Provide the [x, y] coordinate of the cell's center where the given text is located.  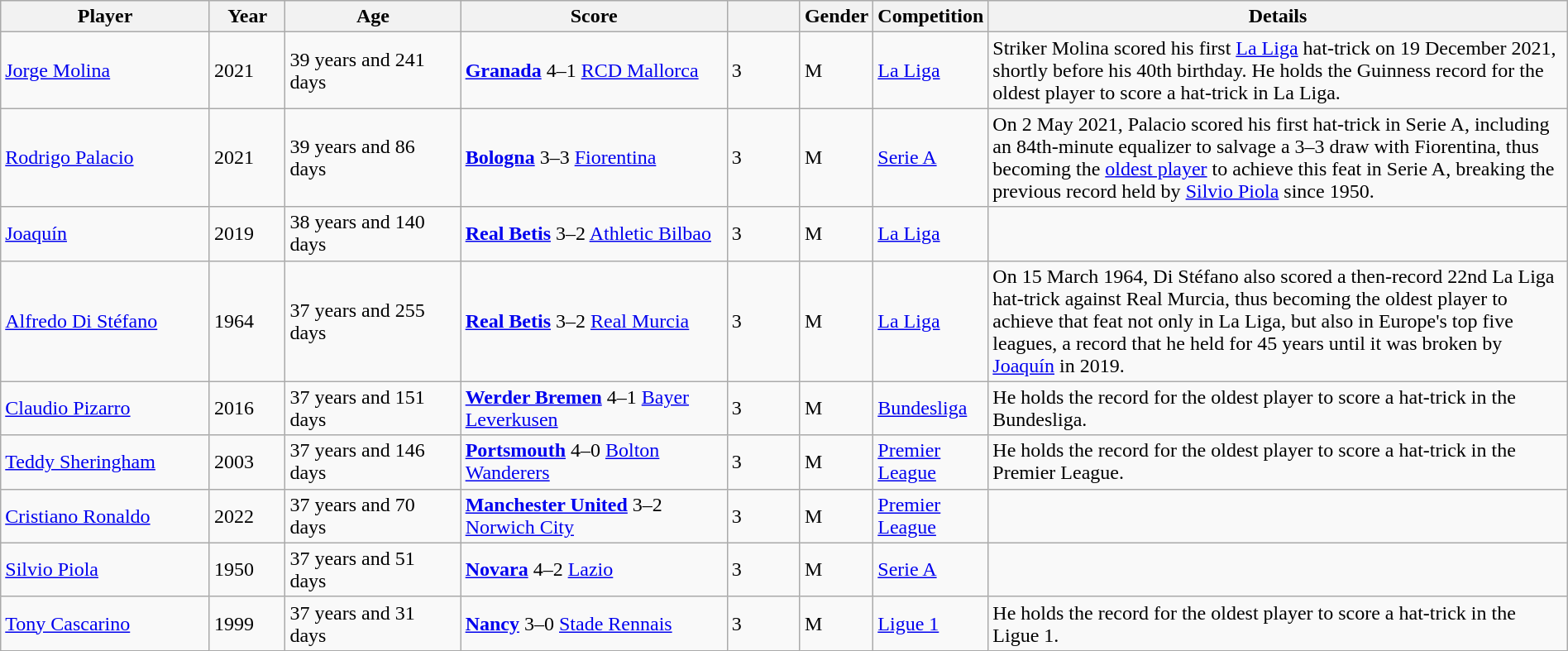
Details [1278, 17]
Tony Cascarino [106, 624]
39 years and 241 days [373, 70]
Novara 4–2 Lazio [594, 569]
Joaquín [106, 233]
Competition [931, 17]
Granada 4–1 RCD Mallorca [594, 70]
2022 [246, 516]
Gender [836, 17]
He holds the record for the oldest player to score a hat-trick in the Bundesliga. [1278, 409]
He holds the record for the oldest player to score a hat-trick in the Premier League. [1278, 462]
Manchester United 3–2 Norwich City [594, 516]
Teddy Sheringham [106, 462]
1950 [246, 569]
Cristiano Ronaldo [106, 516]
Age [373, 17]
Year [246, 17]
Rodrigo Palacio [106, 157]
Real Betis 3–2 Athletic Bilbao [594, 233]
Portsmouth 4–0 Bolton Wanderers [594, 462]
Bologna 3–3 Fiorentina [594, 157]
37 years and 31 days [373, 624]
37 years and 70 days [373, 516]
37 years and 51 days [373, 569]
Player [106, 17]
Nancy 3–0 Stade Rennais [594, 624]
2003 [246, 462]
Silvio Piola [106, 569]
Ligue 1 [931, 624]
Werder Bremen 4–1 Bayer Leverkusen [594, 409]
1964 [246, 321]
Bundesliga [931, 409]
Jorge Molina [106, 70]
39 years and 86 days [373, 157]
37 years and 255 days [373, 321]
2016 [246, 409]
Real Betis 3–2 Real Murcia [594, 321]
Alfredo Di Stéfano [106, 321]
37 years and 146 days [373, 462]
37 years and 151 days [373, 409]
Claudio Pizarro [106, 409]
He holds the record for the oldest player to score a hat-trick in the Ligue 1. [1278, 624]
38 years and 140 days [373, 233]
1999 [246, 624]
Score [594, 17]
2019 [246, 233]
